Detect which cell encompasses the target text, then output its (X, Y) center coordinate. 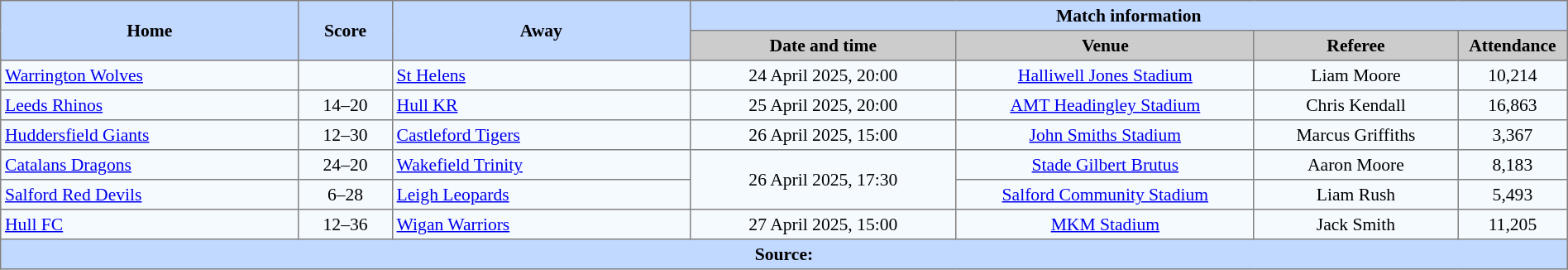
12–30 (346, 135)
John Smiths Stadium (1105, 135)
Warrington Wolves (150, 75)
Hull KR (541, 105)
Jack Smith (1355, 224)
Wakefield Trinity (541, 165)
Liam Rush (1355, 195)
Wigan Warriors (541, 224)
Date and time (823, 46)
Aaron Moore (1355, 165)
10,214 (1513, 75)
Halliwell Jones Stadium (1105, 75)
Referee (1355, 46)
Away (541, 31)
Salford Community Stadium (1105, 195)
12–36 (346, 224)
Catalans Dragons (150, 165)
24 April 2025, 20:00 (823, 75)
3,367 (1513, 135)
Marcus Griffiths (1355, 135)
St Helens (541, 75)
26 April 2025, 15:00 (823, 135)
14–20 (346, 105)
Salford Red Devils (150, 195)
Stade Gilbert Brutus (1105, 165)
26 April 2025, 17:30 (823, 180)
Castleford Tigers (541, 135)
Source: (784, 254)
Home (150, 31)
5,493 (1513, 195)
16,863 (1513, 105)
11,205 (1513, 224)
AMT Headingley Stadium (1105, 105)
24–20 (346, 165)
Attendance (1513, 46)
Chris Kendall (1355, 105)
MKM Stadium (1105, 224)
27 April 2025, 15:00 (823, 224)
Hull FC (150, 224)
8,183 (1513, 165)
Venue (1105, 46)
Leeds Rhinos (150, 105)
Match information (1128, 16)
6–28 (346, 195)
25 April 2025, 20:00 (823, 105)
Huddersfield Giants (150, 135)
Liam Moore (1355, 75)
Leigh Leopards (541, 195)
Score (346, 31)
